Extract the (x, y) coordinate from the center of the cell holding the provided text.  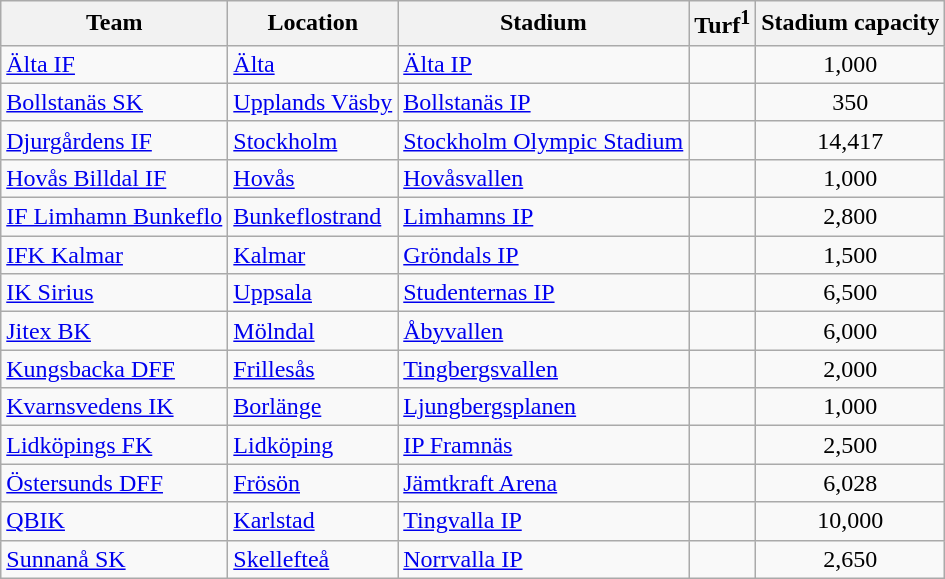
Location (313, 24)
10,000 (850, 521)
2,800 (850, 217)
Norrvalla IP (544, 559)
Jämtkraft Arena (544, 483)
Limhamns IP (544, 217)
Kalmar (313, 255)
2,500 (850, 445)
Bollstanäs SK (114, 102)
6,000 (850, 331)
Kungsbacka DFF (114, 369)
Skellefteå (313, 559)
QBIK (114, 521)
Älta (313, 64)
Älta IP (544, 64)
Lidköping (313, 445)
Sunnanå SK (114, 559)
Stockholm (313, 140)
Gröndals IP (544, 255)
Kvarnsvedens IK (114, 407)
Frösön (313, 483)
Bollstanäs IP (544, 102)
Frillesås (313, 369)
Hovås Billdal IF (114, 178)
Turf1 (722, 24)
Djurgårdens IF (114, 140)
Team (114, 24)
1,500 (850, 255)
Stadium (544, 24)
IK Sirius (114, 293)
Upplands Väsby (313, 102)
IP Framnäs (544, 445)
Stockholm Olympic Stadium (544, 140)
14,417 (850, 140)
Borlänge (313, 407)
Åbyvallen (544, 331)
Stadium capacity (850, 24)
Karlstad (313, 521)
Östersunds DFF (114, 483)
Lidköpings FK (114, 445)
Tingbergsvallen (544, 369)
Studenternas IP (544, 293)
IFK Kalmar (114, 255)
2,000 (850, 369)
2,650 (850, 559)
Hovåsvallen (544, 178)
Ljungbergsplanen (544, 407)
6,500 (850, 293)
Jitex BK (114, 331)
350 (850, 102)
Älta IF (114, 64)
Uppsala (313, 293)
6,028 (850, 483)
Hovås (313, 178)
Tingvalla IP (544, 521)
Bunkeflostrand (313, 217)
IF Limhamn Bunkeflo (114, 217)
Mölndal (313, 331)
